Determine the (X, Y) coordinate at the center of the cell enclosing the given text.  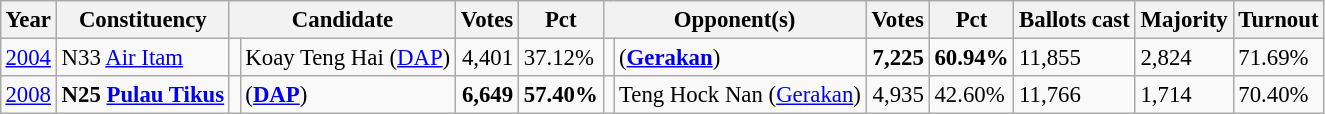
Opponent(s) (734, 20)
6,649 (488, 95)
2008 (28, 95)
Teng Hock Nan (Gerakan) (740, 95)
42.60% (972, 95)
70.40% (1278, 95)
2004 (28, 57)
7,225 (898, 57)
60.94% (972, 57)
4,401 (488, 57)
(Gerakan) (740, 57)
(DAP) (348, 95)
Constituency (142, 20)
N25 Pulau Tikus (142, 95)
57.40% (560, 95)
Year (28, 20)
37.12% (560, 57)
N33 Air Itam (142, 57)
2,824 (1184, 57)
11,855 (1074, 57)
4,935 (898, 95)
Koay Teng Hai (DAP) (348, 57)
11,766 (1074, 95)
Candidate (342, 20)
Turnout (1278, 20)
1,714 (1184, 95)
Ballots cast (1074, 20)
71.69% (1278, 57)
Majority (1184, 20)
